Scan for the cell matching the given text and deliver its [X, Y] coordinate at center. 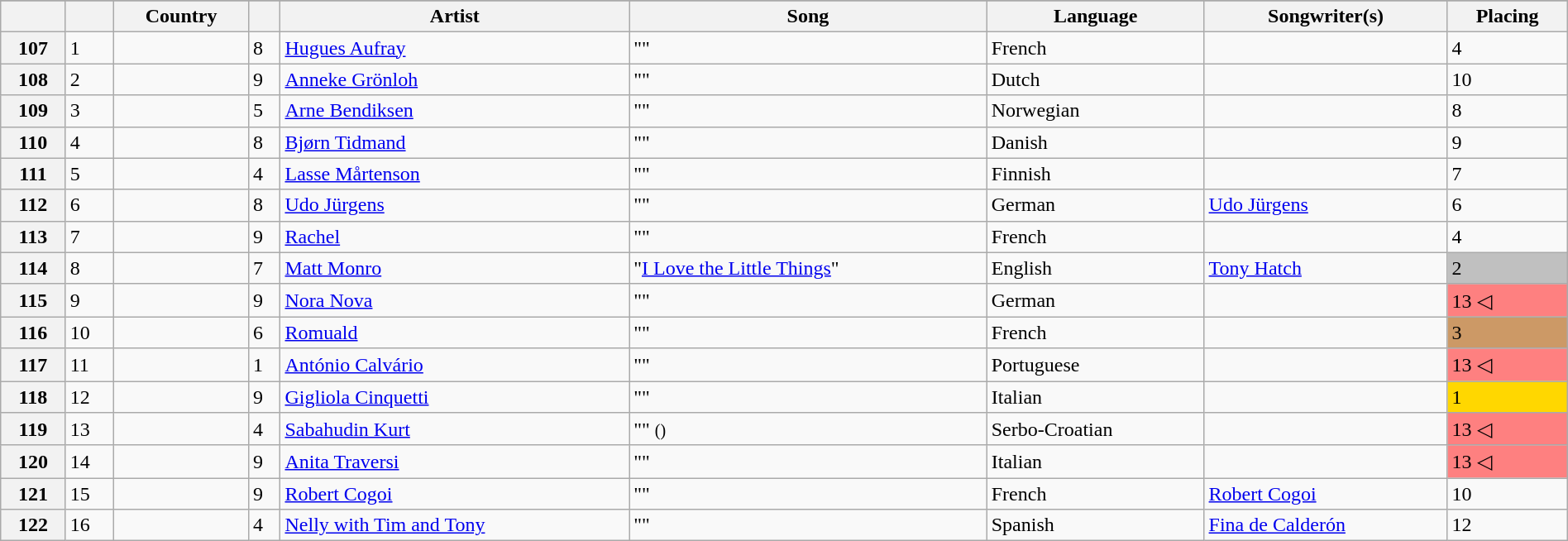
Nelly with Tim and Tony [455, 525]
Finnish [1095, 174]
Serbo-Croatian [1095, 429]
117 [33, 365]
118 [33, 396]
Lasse Mårtenson [455, 174]
Hugues Aufray [455, 48]
António Calvário [455, 365]
11 [89, 365]
114 [33, 268]
Danish [1095, 142]
115 [33, 300]
121 [33, 494]
Romuald [455, 333]
13 [89, 429]
Artist [455, 17]
Nora Nova [455, 300]
119 [33, 429]
Spanish [1095, 525]
Tony Hatch [1326, 268]
Bjørn Tidmand [455, 142]
Anneke Grönloh [455, 79]
"" () [809, 429]
Norwegian [1095, 111]
Arne Bendiksen [455, 111]
Matt Monro [455, 268]
Portuguese [1095, 365]
120 [33, 462]
Language [1095, 17]
Songwriter(s) [1326, 17]
Placing [1507, 17]
113 [33, 237]
"I Love the Little Things" [809, 268]
109 [33, 111]
16 [89, 525]
122 [33, 525]
Country [182, 17]
112 [33, 205]
14 [89, 462]
English [1095, 268]
111 [33, 174]
110 [33, 142]
107 [33, 48]
Anita Traversi [455, 462]
Sabahudin Kurt [455, 429]
15 [89, 494]
Gigliola Cinquetti [455, 396]
Dutch [1095, 79]
Fina de Calderón [1326, 525]
Song [809, 17]
108 [33, 79]
Rachel [455, 237]
116 [33, 333]
